Provide the (x, y) coordinate of the cell's center where the given text is located.  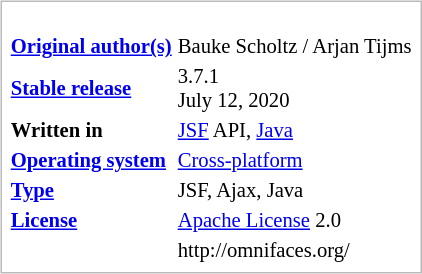
Cross-platform (294, 162)
Stable release (91, 90)
Type (91, 192)
Operating system (91, 162)
Original author(s) (91, 48)
Written in (91, 132)
http://omnifaces.org/ (294, 252)
3.7.1 July 12, 2020 (294, 90)
JSF, Ajax, Java (294, 192)
Bauke Scholtz / Arjan Tijms (294, 48)
JSF API, Java (294, 132)
Apache License 2.0 (294, 222)
License (91, 222)
